For the text-containing cell, return its midpoint in (x, y) coordinate format. 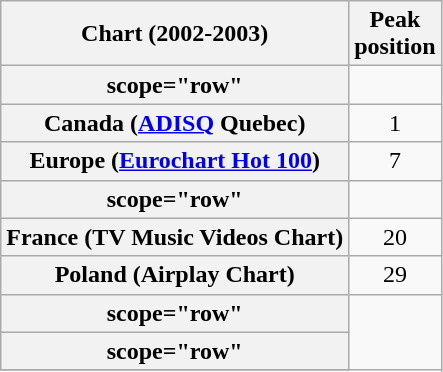
Chart (2002-2003) (175, 34)
29 (395, 275)
Peakposition (395, 34)
7 (395, 161)
France (TV Music Videos Chart) (175, 237)
Canada (ADISQ Quebec) (175, 123)
20 (395, 237)
Europe (Eurochart Hot 100) (175, 161)
1 (395, 123)
Poland (Airplay Chart) (175, 275)
